Search for the cell housing the specified text and yield its (X, Y) center coordinate. 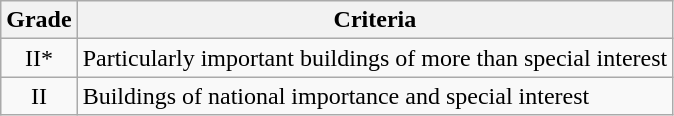
II (39, 96)
Criteria (375, 20)
Particularly important buildings of more than special interest (375, 58)
Buildings of national importance and special interest (375, 96)
Grade (39, 20)
II* (39, 58)
